Identify which cell holds the provided text, then report its (X, Y) central coordinate. 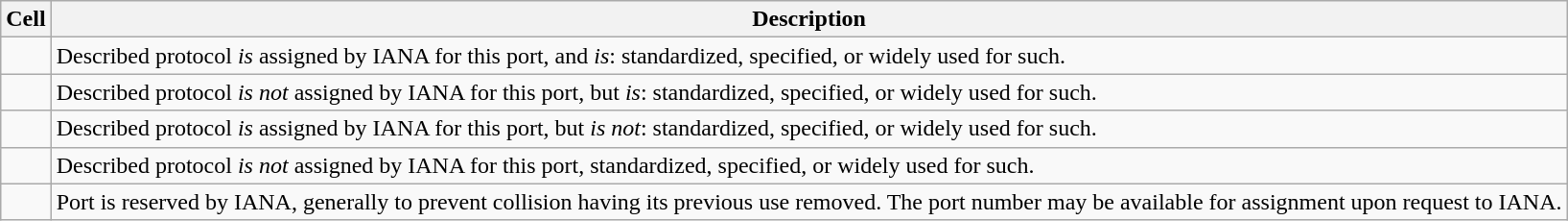
Description (809, 19)
Described protocol is assigned by IANA for this port, and is: standardized, specified, or widely used for such. (809, 56)
Cell (26, 19)
Described protocol is not assigned by IANA for this port, standardized, specified, or widely used for such. (809, 165)
Described protocol is assigned by IANA for this port, but is not: standardized, specified, or widely used for such. (809, 129)
Described protocol is not assigned by IANA for this port, but is: standardized, specified, or widely used for such. (809, 92)
